Search for the cell housing the specified text and yield its (X, Y) center coordinate. 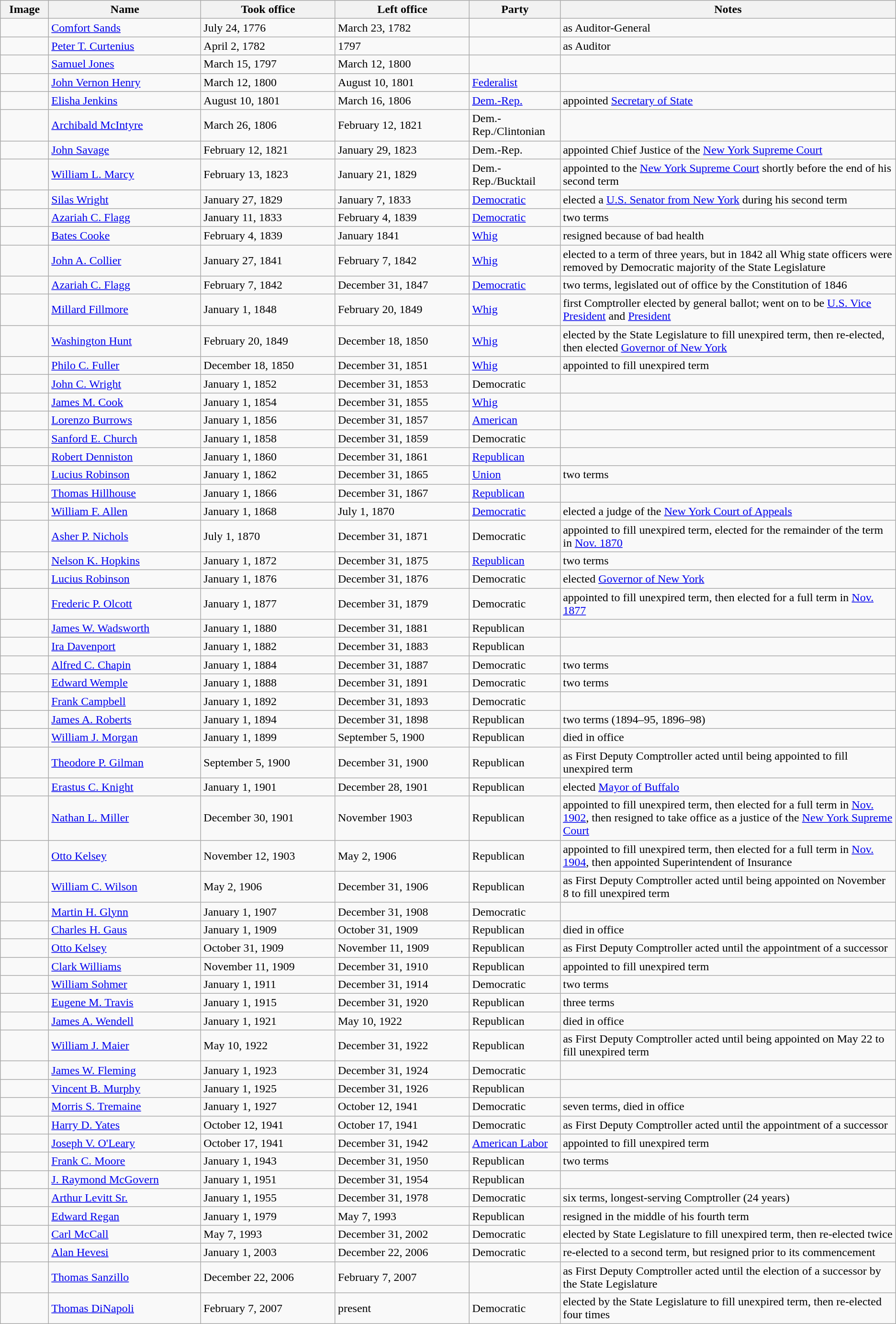
January 29, 1823 (402, 150)
January 11, 1833 (268, 217)
December 31, 2002 (402, 1234)
December 31, 1871 (402, 536)
January 1, 1858 (268, 438)
re-elected to a second term, but resigned prior to its commencement (728, 1252)
January 1, 1911 (268, 985)
January 1, 1943 (268, 1161)
James A. Roberts (125, 719)
December 31, 1900 (402, 762)
American Labor (515, 1143)
elected to a term of three years, but in 1842 all Whig state officers were removed by Democratic majority of the State Legislature (728, 260)
December 31, 1978 (402, 1198)
January 7, 1833 (402, 199)
Lorenzo Burrows (125, 420)
Dem.-Rep./Clintonian (515, 125)
January 1841 (402, 236)
December 31, 1914 (402, 985)
Asher P. Nichols (125, 536)
Silas Wright (125, 199)
William F. Allen (125, 511)
December 31, 1954 (402, 1179)
January 27, 1829 (268, 199)
Nathan L. Miller (125, 818)
appointed to fill unexpired term, elected for the remainder of the term in Nov. 1870 (728, 536)
January 1, 1925 (268, 1088)
December 31, 1942 (402, 1143)
elected a U.S. Senator from New York during his second term (728, 199)
December 31, 1851 (402, 366)
Frank Campbell (125, 701)
December 31, 1950 (402, 1161)
January 1, 1915 (268, 1003)
Union (515, 475)
James A. Wendell (125, 1021)
two terms, legislated out of office by the Constitution of 1846 (728, 285)
as First Deputy Comptroller acted until the election of a successor by the State Legislature (728, 1277)
Thomas DiNapoli (125, 1309)
January 1, 1901 (268, 787)
December 31, 1922 (402, 1045)
William C. Wilson (125, 886)
February 13, 1823 (268, 174)
Elisha Jenkins (125, 101)
December 31, 1883 (402, 647)
January 1, 1923 (268, 1070)
first Comptroller elected by general ballot; went on to be U.S. Vice President and President (728, 310)
Party (515, 10)
as First Deputy Comptroller acted until being appointed on May 22 to fill unexpired term (728, 1045)
Samuel Jones (125, 64)
Philo C. Fuller (125, 366)
March 15, 1797 (268, 64)
as Auditor-General (728, 28)
two terms (1894–95, 1896–98) (728, 719)
seven terms, died in office (728, 1107)
January 1, 1894 (268, 719)
Peter T. Curtenius (125, 46)
December 31, 1881 (402, 628)
elected Mayor of Buffalo (728, 787)
Left office (402, 10)
Arthur Levitt Sr. (125, 1198)
January 1, 1854 (268, 402)
Edward Regan (125, 1216)
December 31, 1847 (402, 285)
Dem.-Rep./Bucktail (515, 174)
December 30, 1901 (268, 818)
December 31, 1867 (402, 493)
January 27, 1841 (268, 260)
July 24, 1776 (268, 28)
William L. Marcy (125, 174)
six terms, longest-serving Comptroller (24 years) (728, 1198)
Notes (728, 10)
William J. Morgan (125, 738)
January 1, 1877 (268, 603)
January 1, 1927 (268, 1107)
Edward Wemple (125, 683)
March 16, 1806 (402, 101)
December 31, 1861 (402, 457)
John Savage (125, 150)
Comfort Sands (125, 28)
J. Raymond McGovern (125, 1179)
Nelson K. Hopkins (125, 561)
Took office (268, 10)
as Auditor (728, 46)
January 1, 1921 (268, 1021)
Federalist (515, 82)
Morris S. Tremaine (125, 1107)
James W. Fleming (125, 1070)
Erastus C. Knight (125, 787)
December 31, 1893 (402, 701)
Harry D. Yates (125, 1125)
Robert Denniston (125, 457)
Washington Hunt (125, 341)
Frank C. Moore (125, 1161)
December 31, 1908 (402, 911)
appointed Secretary of State (728, 101)
March 26, 1806 (268, 125)
January 1, 2003 (268, 1252)
1797 (402, 46)
John A. Collier (125, 260)
Alan Hevesi (125, 1252)
January 1, 1979 (268, 1216)
December 31, 1898 (402, 719)
December 31, 1879 (402, 603)
Image (25, 10)
John C. Wright (125, 384)
Joseph V. O'Leary (125, 1143)
January 21, 1829 (402, 174)
January 1, 1899 (268, 738)
Bates Cooke (125, 236)
as First Deputy Comptroller acted until being appointed on November 8 to fill unexpired term (728, 886)
December 31, 1857 (402, 420)
Carl McCall (125, 1234)
appointed Chief Justice of the New York Supreme Court (728, 150)
William J. Maier (125, 1045)
November 1903 (402, 818)
appointed to the New York Supreme Court shortly before the end of his second term (728, 174)
resigned in the middle of his fourth term (728, 1216)
January 1, 1907 (268, 911)
December 31, 1906 (402, 886)
December 31, 1910 (402, 966)
December 31, 1920 (402, 1003)
three terms (728, 1003)
appointed to fill unexpired term, then elected for a full term in Nov. 1902, then resigned to take office as a justice of the New York Supreme Court (728, 818)
Theodore P. Gilman (125, 762)
Charles H. Gaus (125, 930)
January 1, 1876 (268, 579)
December 31, 1859 (402, 438)
January 1, 1848 (268, 310)
John Vernon Henry (125, 82)
January 1, 1882 (268, 647)
November 12, 1903 (268, 856)
Thomas Sanzillo (125, 1277)
Ira Davenport (125, 647)
Archibald McIntyre (125, 125)
January 1, 1888 (268, 683)
January 1, 1862 (268, 475)
January 1, 1852 (268, 384)
appointed to fill unexpired term, then elected for a full term in Nov. 1877 (728, 603)
December 31, 1924 (402, 1070)
January 1, 1868 (268, 511)
appointed to fill unexpired term, then elected for a full term in Nov. 1904, then appointed Superintendent of Insurance (728, 856)
January 1, 1872 (268, 561)
December 31, 1891 (402, 683)
March 23, 1782 (402, 28)
Name (125, 10)
January 1, 1884 (268, 665)
January 1, 1860 (268, 457)
January 1, 1909 (268, 930)
James M. Cook (125, 402)
Alfred C. Chapin (125, 665)
December 31, 1853 (402, 384)
Thomas Hillhouse (125, 493)
December 31, 1865 (402, 475)
January 1, 1955 (268, 1198)
elected a judge of the New York Court of Appeals (728, 511)
American (515, 420)
Martin H. Glynn (125, 911)
December 31, 1926 (402, 1088)
elected by the State Legislature to fill unexpired term, then re-elected, then elected Governor of New York (728, 341)
April 2, 1782 (268, 46)
Frederic P. Olcott (125, 603)
December 31, 1855 (402, 402)
January 1, 1892 (268, 701)
December 31, 1887 (402, 665)
Clark Williams (125, 966)
elected by the State Legislature to fill unexpired term, then re-elected four times (728, 1309)
December 28, 1901 (402, 787)
January 1, 1856 (268, 420)
January 1, 1880 (268, 628)
resigned because of bad health (728, 236)
elected by State Legislature to fill unexpired term, then re-elected twice (728, 1234)
James W. Wadsworth (125, 628)
December 31, 1876 (402, 579)
January 1, 1866 (268, 493)
January 1, 1951 (268, 1179)
Vincent B. Murphy (125, 1088)
Eugene M. Travis (125, 1003)
December 31, 1875 (402, 561)
elected Governor of New York (728, 579)
present (402, 1309)
Millard Fillmore (125, 310)
Sanford E. Church (125, 438)
as First Deputy Comptroller acted until being appointed to fill unexpired term (728, 762)
William Sohmer (125, 985)
